Return (x, y) of the center of cell containing provided text 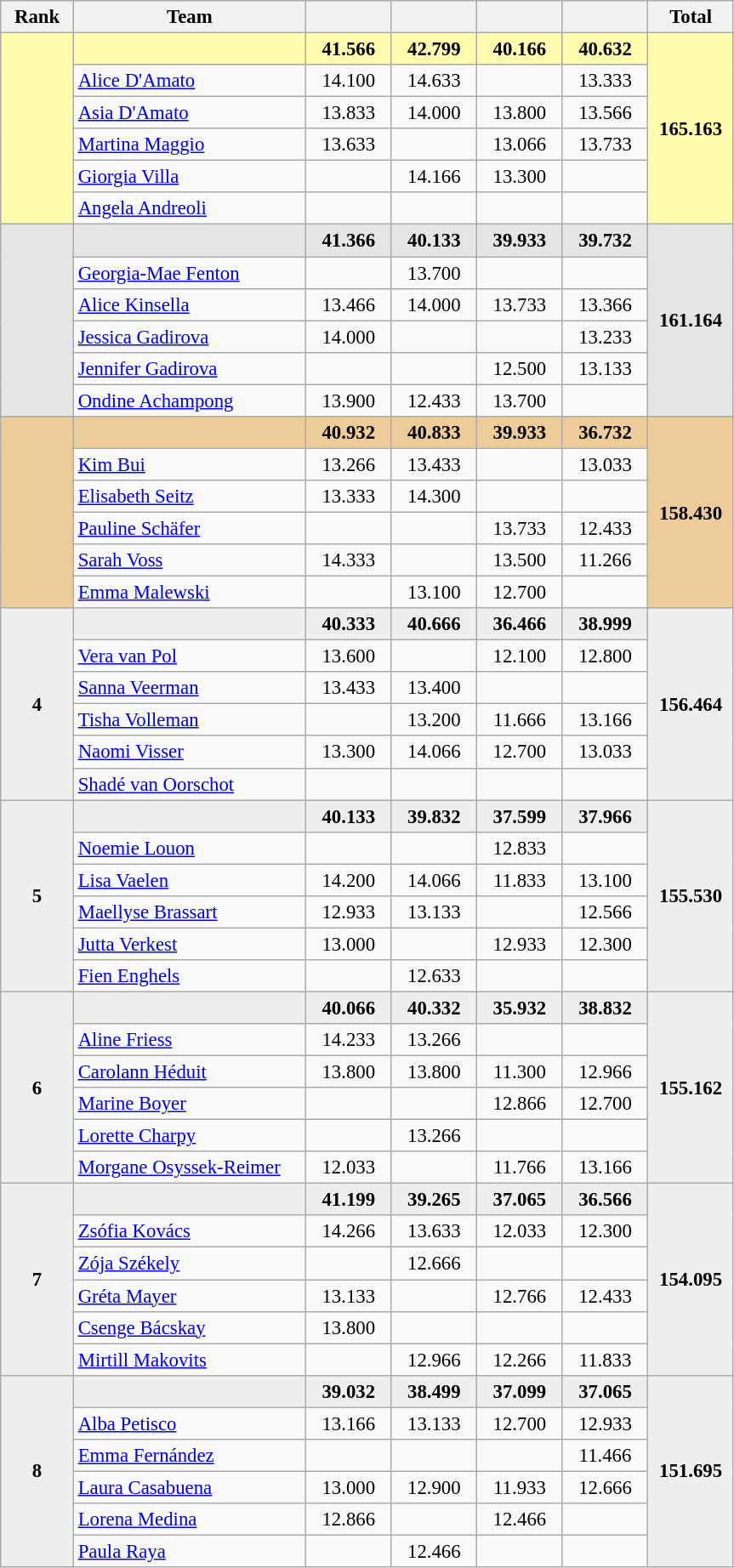
8 (37, 1471)
13.066 (521, 145)
Jennifer Gadirova (189, 368)
11.766 (521, 1167)
39.265 (434, 1200)
37.966 (606, 816)
39.732 (606, 241)
40.066 (349, 1008)
14.333 (349, 560)
Naomi Visser (189, 753)
Pauline Schäfer (189, 528)
13.900 (349, 401)
14.266 (349, 1232)
40.833 (434, 433)
11.266 (606, 560)
Aline Friess (189, 1040)
36.466 (521, 624)
38.832 (606, 1008)
13.500 (521, 560)
Jutta Verkest (189, 944)
Shadé van Oorschot (189, 784)
Noemie Louon (189, 848)
Alice Kinsella (189, 304)
37.099 (521, 1391)
Georgia-Mae Fenton (189, 273)
Alba Petisco (189, 1423)
Emma Fernández (189, 1456)
12.266 (521, 1360)
12.100 (521, 656)
5 (37, 896)
Sanna Veerman (189, 688)
41.566 (349, 49)
Marine Boyer (189, 1104)
Zsófia Kovács (189, 1232)
Mirtill Makovits (189, 1360)
11.666 (521, 720)
11.300 (521, 1072)
Gréta Mayer (189, 1296)
39.832 (434, 816)
13.600 (349, 656)
Martina Maggio (189, 145)
Team (189, 17)
Ondine Achampong (189, 401)
156.464 (691, 704)
12.500 (521, 368)
40.632 (606, 49)
Elisabeth Seitz (189, 497)
39.032 (349, 1391)
158.430 (691, 513)
12.766 (521, 1296)
Csenge Bácskay (189, 1327)
Lisa Vaelen (189, 880)
37.599 (521, 816)
12.633 (434, 976)
12.800 (606, 656)
Lorena Medina (189, 1520)
Asia D'Amato (189, 113)
Giorgia Villa (189, 177)
Angela Andreoli (189, 208)
36.566 (606, 1200)
Tisha Volleman (189, 720)
Kim Bui (189, 464)
36.732 (606, 433)
154.095 (691, 1280)
Lorette Charpy (189, 1136)
11.933 (521, 1487)
13.366 (606, 304)
38.499 (434, 1391)
151.695 (691, 1471)
40.666 (434, 624)
Laura Casabuena (189, 1487)
Carolann Héduit (189, 1072)
13.566 (606, 113)
14.166 (434, 177)
Alice D'Amato (189, 81)
Fien Enghels (189, 976)
7 (37, 1280)
165.163 (691, 129)
14.100 (349, 81)
38.999 (606, 624)
40.333 (349, 624)
14.233 (349, 1040)
155.530 (691, 896)
41.366 (349, 241)
Total (691, 17)
40.332 (434, 1008)
Rank (37, 17)
12.833 (521, 848)
13.466 (349, 304)
Sarah Voss (189, 560)
161.164 (691, 321)
14.633 (434, 81)
12.900 (434, 1487)
Zója Székely (189, 1264)
Vera van Pol (189, 656)
13.200 (434, 720)
13.400 (434, 688)
14.200 (349, 880)
Jessica Gadirova (189, 337)
13.833 (349, 113)
41.199 (349, 1200)
4 (37, 704)
13.233 (606, 337)
40.166 (521, 49)
Paula Raya (189, 1551)
Maellyse Brassart (189, 912)
14.300 (434, 497)
6 (37, 1088)
Morgane Osyssek-Reimer (189, 1167)
11.466 (606, 1456)
Emma Malewski (189, 593)
12.566 (606, 912)
40.932 (349, 433)
35.932 (521, 1008)
42.799 (434, 49)
155.162 (691, 1088)
